Provide the [X, Y] coordinate of the cell's center where the given text is located.  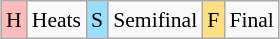
Final [252, 20]
F [213, 20]
Semifinal [155, 20]
S [97, 20]
Heats [56, 20]
H [14, 20]
